Return the [X, Y] coordinate for the center point of the cell that contains the specified text.  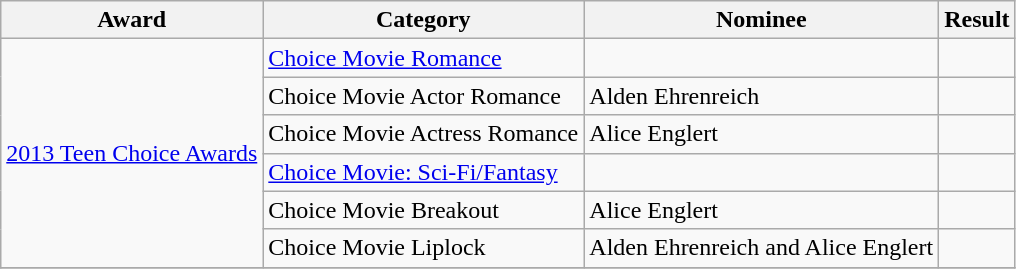
Alden Ehrenreich [762, 96]
Choice Movie Liplock [424, 248]
Alden Ehrenreich and Alice Englert [762, 248]
Choice Movie Breakout [424, 210]
Choice Movie Actress Romance [424, 134]
Choice Movie: Sci-Fi/Fantasy [424, 172]
Award [132, 20]
2013 Teen Choice Awards [132, 153]
Result [977, 20]
Nominee [762, 20]
Choice Movie Romance [424, 58]
Category [424, 20]
Choice Movie Actor Romance [424, 96]
